Return (X, Y) of the center of cell containing provided text 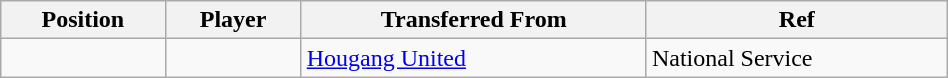
Transferred From (474, 20)
Player (233, 20)
Ref (796, 20)
National Service (796, 58)
Position (83, 20)
Hougang United (474, 58)
